For the text-containing cell, return its midpoint in [X, Y] coordinate format. 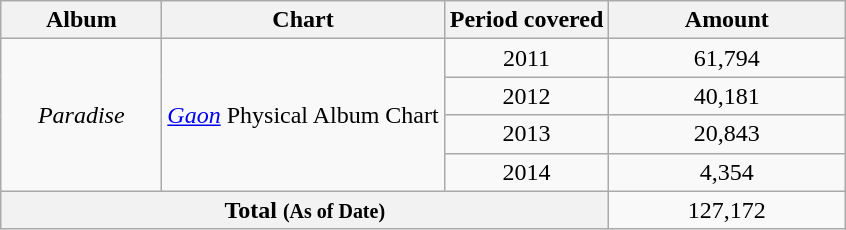
2014 [526, 172]
Amount [727, 20]
Period covered [526, 20]
Chart [303, 20]
61,794 [727, 58]
2013 [526, 134]
127,172 [727, 210]
Gaon Physical Album Chart [303, 115]
2011 [526, 58]
Total (As of Date) [305, 210]
4,354 [727, 172]
Album [82, 20]
40,181 [727, 96]
20,843 [727, 134]
2012 [526, 96]
Paradise [82, 115]
